Determine the [x, y] coordinate at the center of the cell enclosing the given text.  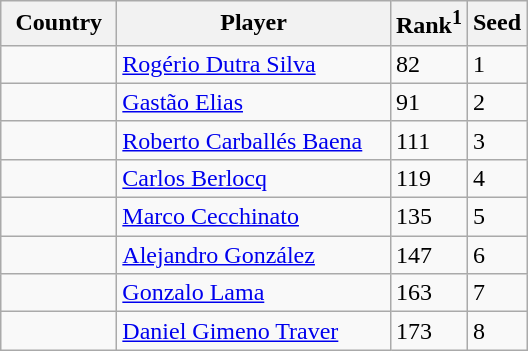
Seed [496, 24]
Rank1 [428, 24]
Country [59, 24]
2 [496, 102]
119 [428, 178]
Gastão Elias [254, 102]
Rogério Dutra Silva [254, 64]
Roberto Carballés Baena [254, 140]
147 [428, 255]
4 [496, 178]
Player [254, 24]
163 [428, 293]
3 [496, 140]
8 [496, 331]
1 [496, 64]
173 [428, 331]
Daniel Gimeno Traver [254, 331]
Marco Cecchinato [254, 217]
Carlos Berlocq [254, 178]
91 [428, 102]
Gonzalo Lama [254, 293]
135 [428, 217]
7 [496, 293]
5 [496, 217]
6 [496, 255]
82 [428, 64]
111 [428, 140]
Alejandro González [254, 255]
